Return (x, y) of the center of cell containing provided text 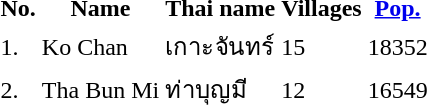
15 (322, 46)
Ko Chan (100, 46)
เกาะจันทร์ (220, 46)
